Scan for the cell matching the given text and deliver its (X, Y) coordinate at center. 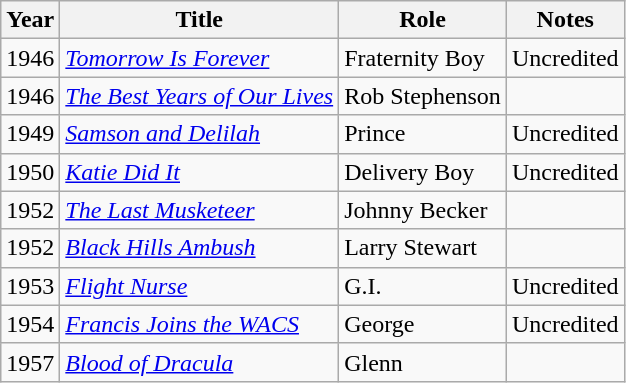
The Best Years of Our Lives (200, 96)
Notes (565, 20)
Samson and Delilah (200, 134)
Year (30, 20)
Delivery Boy (423, 172)
Katie Did It (200, 172)
The Last Musketeer (200, 210)
Rob Stephenson (423, 96)
George (423, 324)
Blood of Dracula (200, 362)
1957 (30, 362)
1950 (30, 172)
Flight Nurse (200, 286)
Francis Joins the WACS (200, 324)
G.I. (423, 286)
1949 (30, 134)
Glenn (423, 362)
Prince (423, 134)
Johnny Becker (423, 210)
Larry Stewart (423, 248)
1954 (30, 324)
Fraternity Boy (423, 58)
1953 (30, 286)
Title (200, 20)
Tomorrow Is Forever (200, 58)
Black Hills Ambush (200, 248)
Role (423, 20)
